Determine the [x, y] coordinate at the center of the cell enclosing the given text.  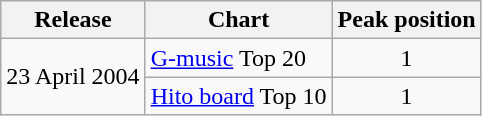
23 April 2004 [73, 77]
Peak position [406, 20]
Release [73, 20]
G-music Top 20 [238, 58]
Hito board Top 10 [238, 96]
Chart [238, 20]
